Search for the cell housing the specified text and yield its (x, y) center coordinate. 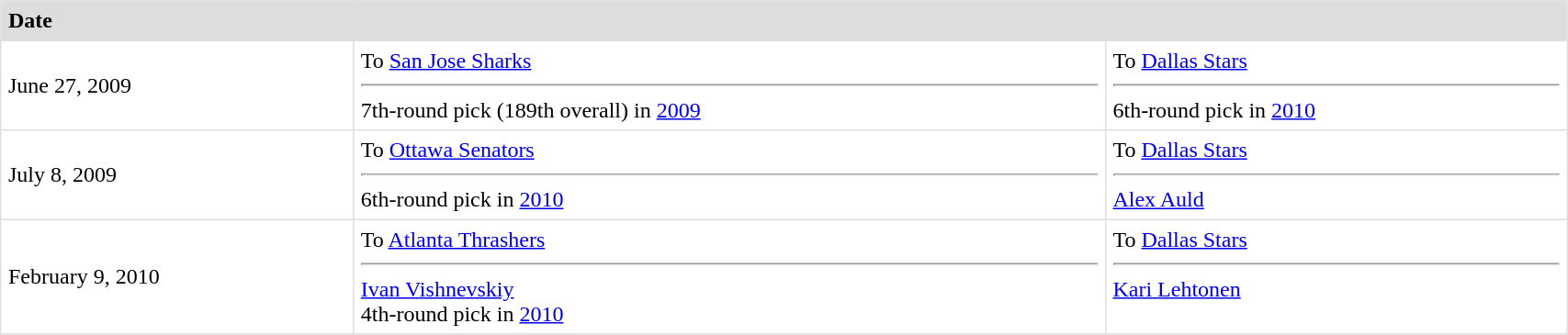
July 8, 2009 (177, 175)
June 27, 2009 (177, 85)
To San Jose Sharks 7th-round pick (189th overall) in 2009 (729, 85)
To Ottawa Senators 6th-round pick in 2010 (729, 175)
To Atlanta Thrashers Ivan Vishnevskiy4th-round pick in 2010 (729, 276)
Date (177, 21)
To Dallas Stars Alex Auld (1336, 175)
To Dallas Stars Kari Lehtonen (1336, 276)
To Dallas Stars 6th-round pick in 2010 (1336, 85)
February 9, 2010 (177, 276)
